From the cell containing the given text, extract its center point as [X, Y] coordinate. 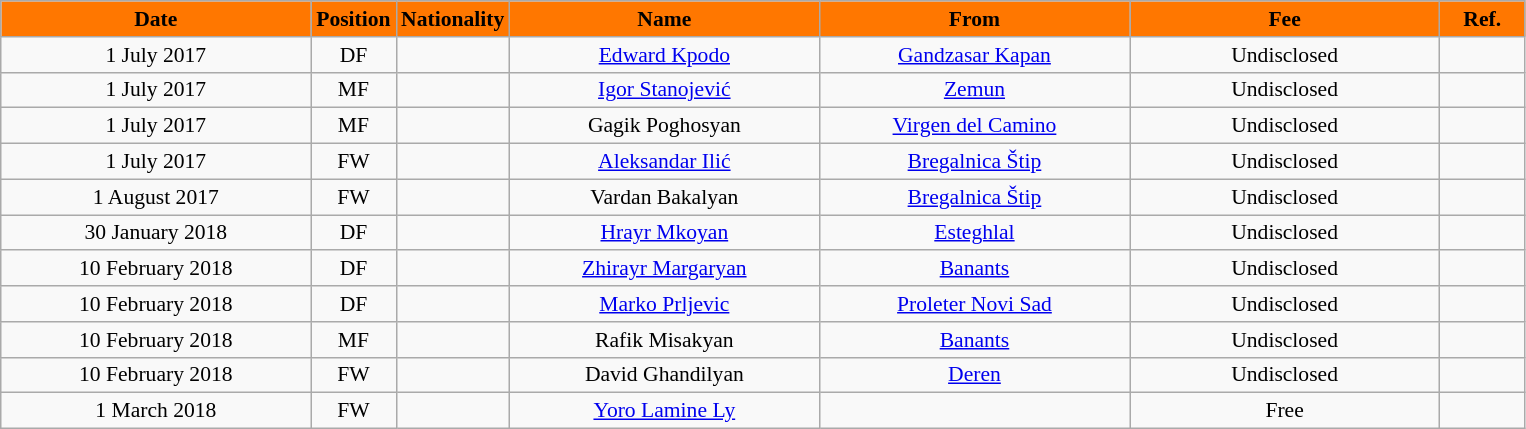
Fee [1285, 19]
From [974, 19]
Rafik Misakyan [664, 340]
Yoro Lamine Ly [664, 411]
Date [156, 19]
David Ghandilyan [664, 375]
Nationality [452, 19]
Proleter Novi Sad [974, 304]
Zemun [974, 90]
Hrayr Mkoyan [664, 233]
1 August 2017 [156, 197]
30 January 2018 [156, 233]
Position [354, 19]
1 March 2018 [156, 411]
Virgen del Camino [974, 126]
Zhirayr Margaryan [664, 269]
Ref. [1482, 19]
Edward Kpodo [664, 55]
Gandzasar Kapan [974, 55]
Igor Stanojević [664, 90]
Name [664, 19]
Deren [974, 375]
Gagik Poghosyan [664, 126]
Free [1285, 411]
Vardan Bakalyan [664, 197]
Esteghlal [974, 233]
Aleksandar Ilić [664, 162]
Marko Prljevic [664, 304]
